Determine the [x, y] coordinate at the center of the cell enclosing the given text.  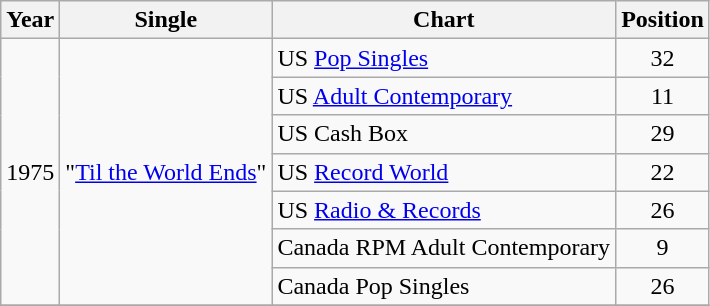
Single [166, 20]
US Adult Contemporary [444, 96]
9 [663, 248]
"Til the World Ends" [166, 172]
29 [663, 134]
22 [663, 172]
11 [663, 96]
1975 [30, 172]
Chart [444, 20]
US Cash Box [444, 134]
US Radio & Records [444, 210]
US Pop Singles [444, 58]
Canada RPM Adult Contemporary [444, 248]
Year [30, 20]
US Record World [444, 172]
Position [663, 20]
Canada Pop Singles [444, 286]
32 [663, 58]
